Return the (X, Y) coordinate for the center point of the cell that contains the specified text.  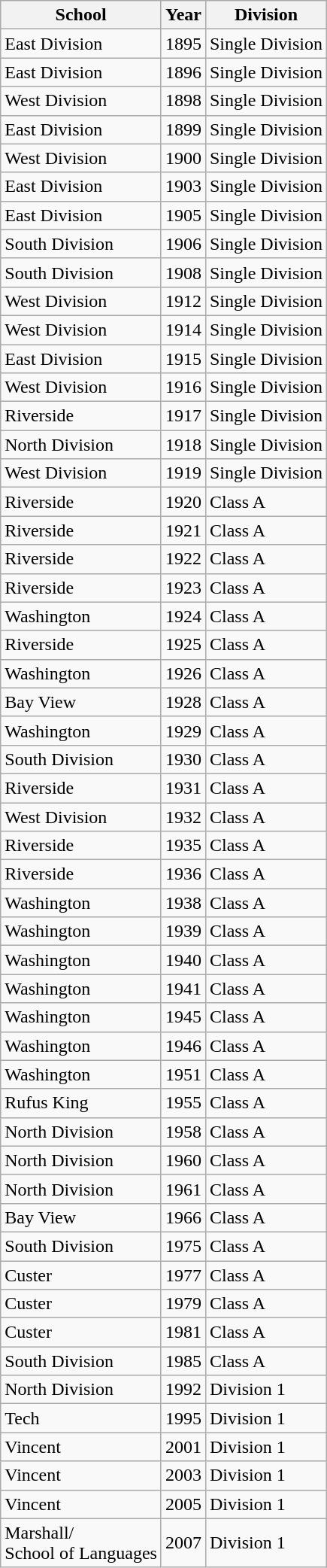
1920 (183, 502)
1922 (183, 559)
1921 (183, 530)
School (81, 15)
Division (266, 15)
2005 (183, 1504)
2001 (183, 1447)
Tech (81, 1418)
1919 (183, 473)
1985 (183, 1361)
1939 (183, 931)
1918 (183, 445)
1929 (183, 731)
1896 (183, 72)
1924 (183, 616)
1915 (183, 359)
2007 (183, 1542)
1900 (183, 158)
1905 (183, 215)
1958 (183, 1132)
1908 (183, 272)
1932 (183, 816)
1931 (183, 788)
1977 (183, 1275)
1923 (183, 588)
1975 (183, 1246)
1995 (183, 1418)
1938 (183, 903)
1941 (183, 989)
1951 (183, 1074)
1961 (183, 1189)
1916 (183, 387)
Marshall/School of Languages (81, 1542)
1979 (183, 1304)
2003 (183, 1475)
1930 (183, 759)
1912 (183, 301)
1906 (183, 244)
1966 (183, 1217)
1981 (183, 1332)
1955 (183, 1103)
Year (183, 15)
1928 (183, 702)
1936 (183, 874)
1946 (183, 1046)
1925 (183, 645)
1992 (183, 1390)
1898 (183, 101)
1899 (183, 129)
1945 (183, 1017)
1903 (183, 187)
1914 (183, 330)
1935 (183, 846)
Rufus King (81, 1103)
1960 (183, 1160)
1895 (183, 44)
1917 (183, 416)
1926 (183, 673)
1940 (183, 960)
